Locate the cell with the specified text and output its (x, y) center coordinate. 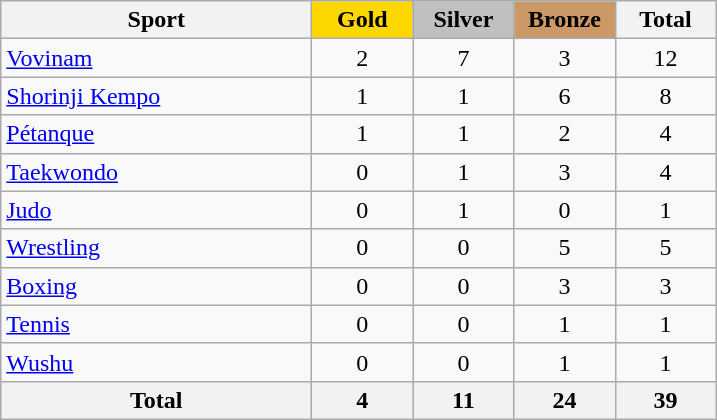
39 (666, 400)
Gold (362, 20)
7 (464, 58)
Wrestling (156, 248)
Sport (156, 20)
Wushu (156, 362)
Taekwondo (156, 172)
24 (564, 400)
Pétanque (156, 134)
Tennis (156, 324)
6 (564, 96)
12 (666, 58)
Boxing (156, 286)
Shorinji Kempo (156, 96)
Silver (464, 20)
Vovinam (156, 58)
8 (666, 96)
Bronze (564, 20)
Judo (156, 210)
11 (464, 400)
